From the cell containing the given text, extract its center point as (X, Y) coordinate. 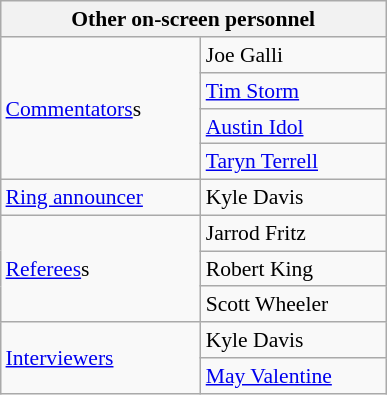
Commentatorss (101, 108)
Refereess (101, 268)
Ring announcer (101, 197)
Joe Galli (294, 55)
May Valentine (294, 376)
Taryn Terrell (294, 162)
Tim Storm (294, 91)
Interviewers (101, 358)
Scott Wheeler (294, 304)
Austin Idol (294, 126)
Robert King (294, 269)
Jarrod Fritz (294, 233)
Other on-screen personnel (194, 19)
